Capture the cell that displays the provided text and extract its [x, y] central coordinate. 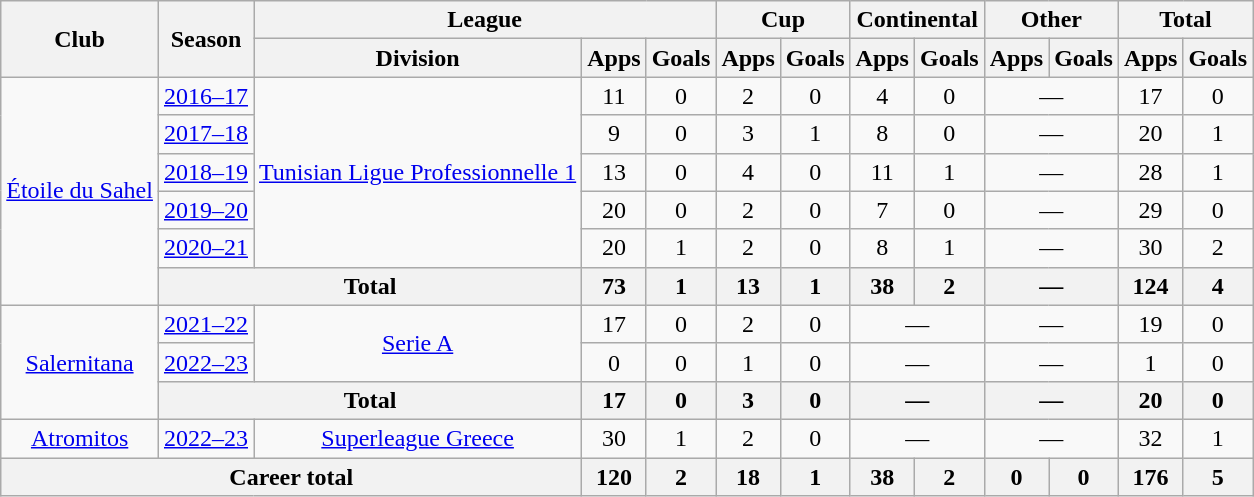
2016–17 [206, 96]
28 [1150, 172]
29 [1150, 210]
Salernitana [80, 362]
Division [418, 58]
2019–20 [206, 210]
176 [1150, 477]
32 [1150, 438]
2021–22 [206, 324]
Superleague Greece [418, 438]
9 [614, 134]
18 [748, 477]
124 [1150, 286]
73 [614, 286]
Other [1051, 20]
Serie A [418, 343]
2020–21 [206, 248]
Season [206, 39]
2018–19 [206, 172]
Cup [783, 20]
2017–18 [206, 134]
120 [614, 477]
Career total [292, 477]
Continental [917, 20]
7 [882, 210]
19 [1150, 324]
Étoile du Sahel [80, 191]
Atromitos [80, 438]
5 [1218, 477]
League [485, 20]
Club [80, 39]
Tunisian Ligue Professionnelle 1 [418, 172]
